From the cell containing the given text, extract its center point as [x, y] coordinate. 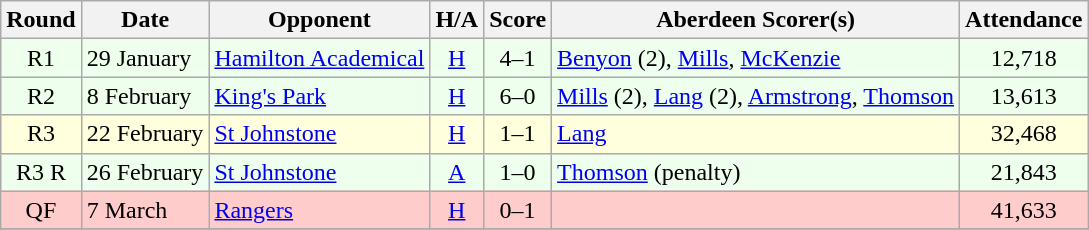
Attendance [1024, 20]
4–1 [518, 58]
R3 [41, 134]
R3 R [41, 172]
R1 [41, 58]
26 February [145, 172]
Aberdeen Scorer(s) [756, 20]
Hamilton Academical [320, 58]
1–0 [518, 172]
King's Park [320, 96]
13,613 [1024, 96]
Thomson (penalty) [756, 172]
A [457, 172]
21,843 [1024, 172]
Rangers [320, 210]
Lang [756, 134]
Mills (2), Lang (2), Armstrong, Thomson [756, 96]
32,468 [1024, 134]
7 March [145, 210]
Opponent [320, 20]
12,718 [1024, 58]
Benyon (2), Mills, McKenzie [756, 58]
8 February [145, 96]
H/A [457, 20]
29 January [145, 58]
41,633 [1024, 210]
6–0 [518, 96]
22 February [145, 134]
1–1 [518, 134]
Round [41, 20]
QF [41, 210]
Date [145, 20]
0–1 [518, 210]
R2 [41, 96]
Score [518, 20]
